Scan for the cell matching the given text and deliver its [x, y] coordinate at center. 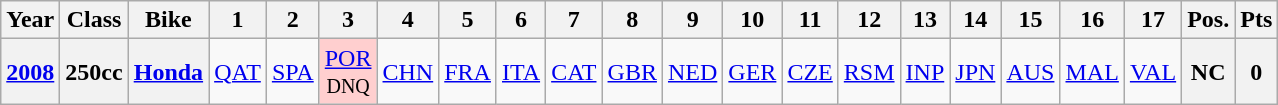
JPN [976, 72]
5 [468, 20]
Pts [1256, 20]
GBR [632, 72]
MAL [1092, 72]
3 [348, 20]
CZE [810, 72]
Honda [168, 72]
GER [752, 72]
6 [520, 20]
0 [1256, 72]
NED [692, 72]
SPA [292, 72]
Bike [168, 20]
15 [1030, 20]
QAT [238, 72]
9 [692, 20]
2008 [30, 72]
12 [869, 20]
11 [810, 20]
NC [1208, 72]
Pos. [1208, 20]
RSM [869, 72]
INP [925, 72]
17 [1152, 20]
PORDNQ [348, 72]
13 [925, 20]
250cc [94, 72]
10 [752, 20]
CAT [574, 72]
ITA [520, 72]
AUS [1030, 72]
CHN [408, 72]
Class [94, 20]
2 [292, 20]
Year [30, 20]
16 [1092, 20]
4 [408, 20]
7 [574, 20]
8 [632, 20]
1 [238, 20]
14 [976, 20]
VAL [1152, 72]
FRA [468, 72]
